For the text-containing cell, return its midpoint in (x, y) coordinate format. 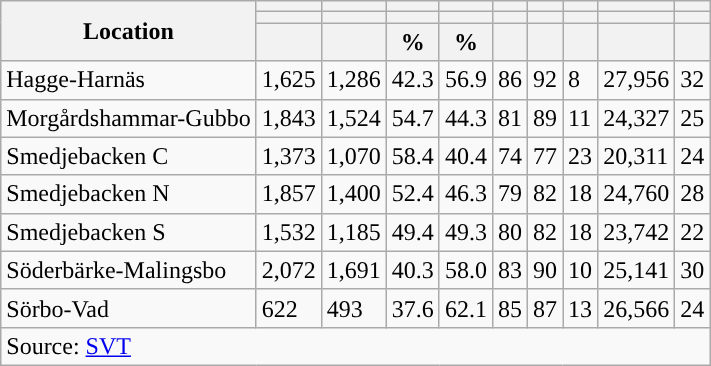
81 (510, 118)
40.3 (412, 270)
24,760 (636, 194)
13 (580, 308)
24,327 (636, 118)
54.7 (412, 118)
80 (510, 232)
37.6 (412, 308)
32 (692, 80)
Smedjebacken N (128, 194)
87 (544, 308)
28 (692, 194)
89 (544, 118)
2,072 (288, 270)
77 (544, 156)
1,625 (288, 80)
Hagge-Harnäs (128, 80)
49.3 (466, 232)
Söderbärke-Malingsbo (128, 270)
49.4 (412, 232)
20,311 (636, 156)
622 (288, 308)
26,566 (636, 308)
Sörbo-Vad (128, 308)
46.3 (466, 194)
493 (354, 308)
58.0 (466, 270)
25,141 (636, 270)
52.4 (412, 194)
Source: SVT (356, 346)
56.9 (466, 80)
Morgårdshammar-Gubbo (128, 118)
Smedjebacken C (128, 156)
1,843 (288, 118)
83 (510, 270)
1,857 (288, 194)
Location (128, 31)
58.4 (412, 156)
30 (692, 270)
23,742 (636, 232)
74 (510, 156)
10 (580, 270)
85 (510, 308)
8 (580, 80)
1,373 (288, 156)
92 (544, 80)
Smedjebacken S (128, 232)
44.3 (466, 118)
42.3 (412, 80)
1,691 (354, 270)
40.4 (466, 156)
90 (544, 270)
1,070 (354, 156)
25 (692, 118)
27,956 (636, 80)
23 (580, 156)
62.1 (466, 308)
11 (580, 118)
22 (692, 232)
1,524 (354, 118)
1,185 (354, 232)
79 (510, 194)
1,400 (354, 194)
1,286 (354, 80)
86 (510, 80)
1,532 (288, 232)
